Identify which cell holds the provided text, then report its (x, y) central coordinate. 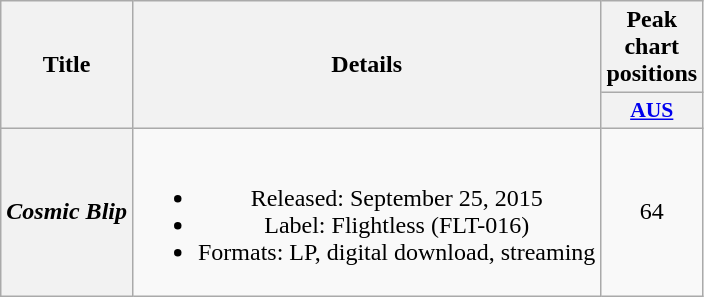
Title (67, 65)
64 (652, 212)
Released: September 25, 2015Label: Flightless (FLT-016)Formats: LP, digital download, streaming (366, 212)
Cosmic Blip (67, 212)
Peak chart positions (652, 47)
AUS (652, 111)
Details (366, 65)
